Provide the (x, y) coordinate of the cell's center where the given text is located.  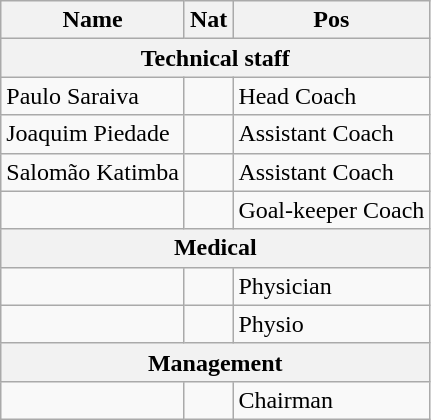
Head Coach (332, 96)
Technical staff (216, 58)
Paulo Saraiva (93, 96)
Name (93, 20)
Physician (332, 286)
Medical (216, 248)
Salomão Katimba (93, 172)
Chairman (332, 400)
Joaquim Piedade (93, 134)
Management (216, 362)
Physio (332, 324)
Goal-keeper Coach (332, 210)
Nat (208, 20)
Pos (332, 20)
